Return [X, Y] of the center of cell containing provided text 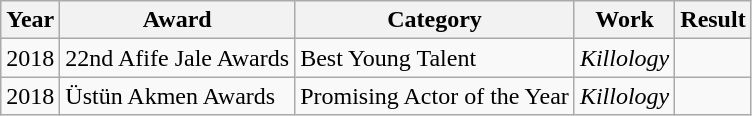
22nd Afife Jale Awards [178, 58]
Year [30, 20]
Result [713, 20]
Promising Actor of the Year [435, 96]
Award [178, 20]
Category [435, 20]
Best Young Talent [435, 58]
Üstün Akmen Awards [178, 96]
Work [624, 20]
